Pinpoint the cell where the given text exists, returning its (x, y) midpoint coordinate. 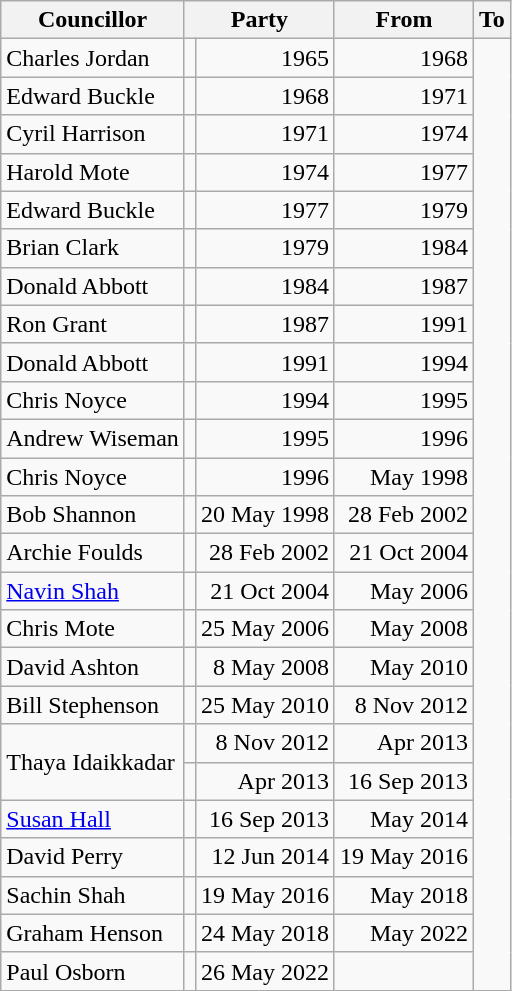
Councillor (93, 20)
1965 (264, 58)
Bob Shannon (93, 515)
May 2022 (404, 933)
Navin Shah (93, 591)
Ron Grant (93, 324)
May 2018 (404, 895)
Andrew Wiseman (93, 438)
Harold Mote (93, 172)
From (404, 20)
May 1998 (404, 477)
Cyril Harrison (93, 134)
David Ashton (93, 667)
8 May 2008 (264, 667)
20 May 1998 (264, 515)
To (492, 20)
12 Jun 2014 (264, 857)
Susan Hall (93, 819)
David Perry (93, 857)
May 2008 (404, 629)
26 May 2022 (264, 971)
Sachin Shah (93, 895)
Chris Mote (93, 629)
Charles Jordan (93, 58)
24 May 2018 (264, 933)
Thaya Idaikkadar (93, 762)
Brian Clark (93, 248)
May 2006 (404, 591)
Party (259, 20)
Archie Foulds (93, 553)
Bill Stephenson (93, 705)
25 May 2006 (264, 629)
May 2010 (404, 667)
Paul Osborn (93, 971)
May 2014 (404, 819)
Graham Henson (93, 933)
25 May 2010 (264, 705)
